Detect which cell encompasses the target text, then output its [x, y] center coordinate. 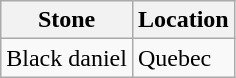
Quebec [183, 58]
Black daniel [67, 58]
Location [183, 20]
Stone [67, 20]
